From the cell containing the given text, extract its center point as [x, y] coordinate. 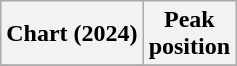
Chart (2024) [72, 34]
Peakposition [189, 34]
